Identify which cell holds the provided text, then report its [X, Y] central coordinate. 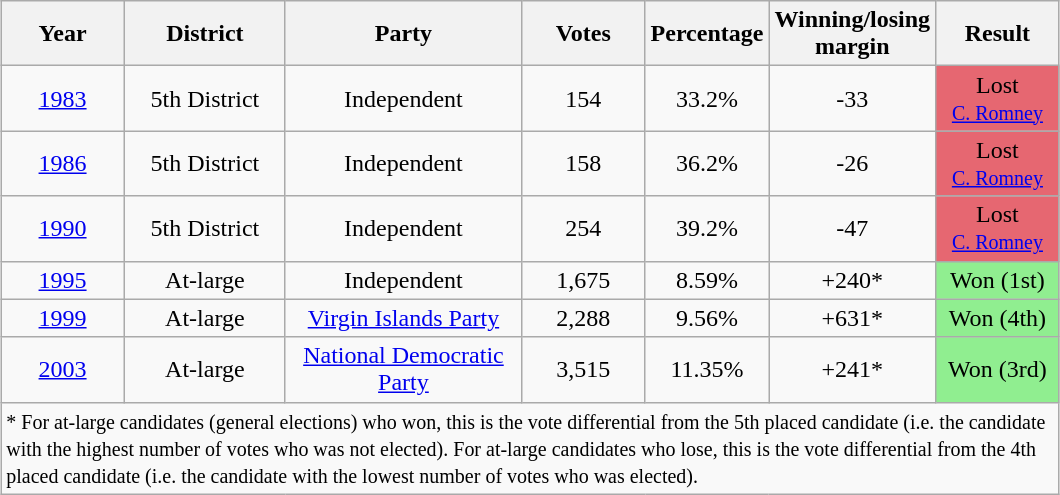
154 [583, 98]
39.2% [707, 228]
National Democratic Party [403, 370]
Winning/losing margin [852, 34]
District [204, 34]
+240* [852, 280]
-26 [852, 164]
158 [583, 164]
Won (3rd) [998, 370]
1995 [63, 280]
33.2% [707, 98]
11.35% [707, 370]
Party [403, 34]
+631* [852, 318]
1986 [63, 164]
1999 [63, 318]
Votes [583, 34]
254 [583, 228]
-47 [852, 228]
2003 [63, 370]
Result [998, 34]
Won (1st) [998, 280]
1990 [63, 228]
-33 [852, 98]
2,288 [583, 318]
1,675 [583, 280]
Year [63, 34]
3,515 [583, 370]
+241* [852, 370]
36.2% [707, 164]
8.59% [707, 280]
9.56% [707, 318]
Virgin Islands Party [403, 318]
1983 [63, 98]
Percentage [707, 34]
Won (4th) [998, 318]
